Provide the (x, y) coordinate of the cell's center where the given text is located.  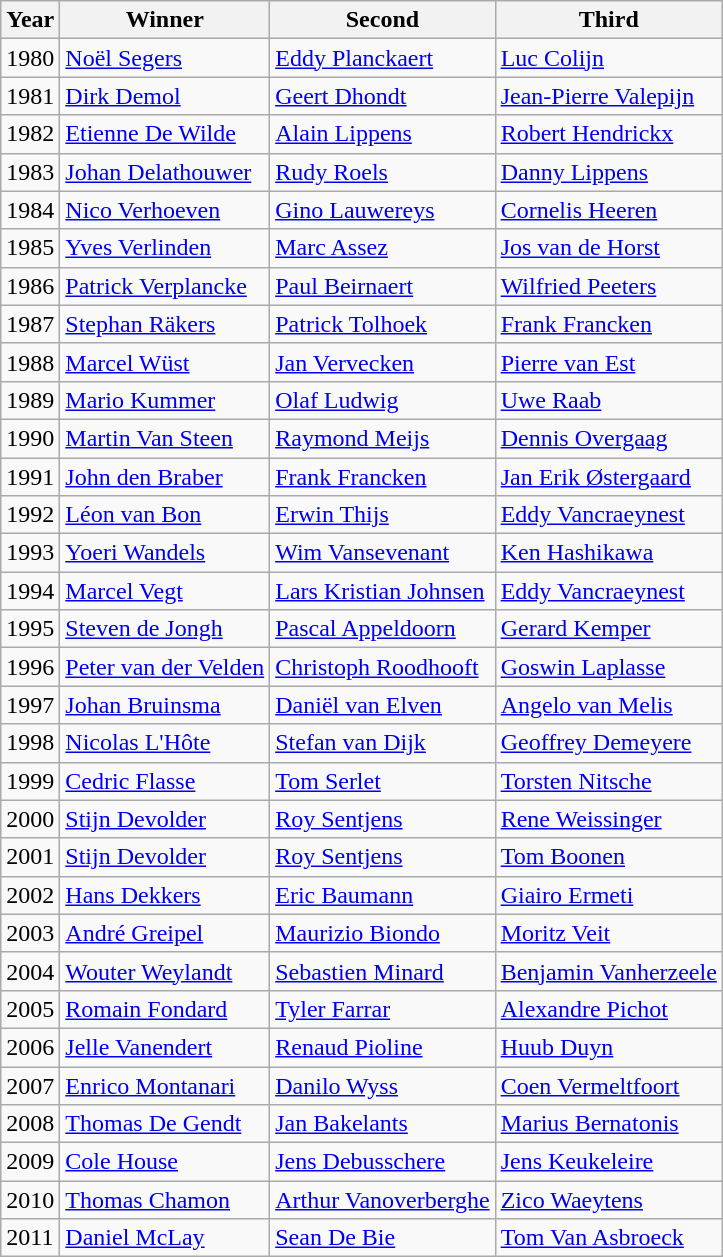
Tyler Farrar (382, 1009)
Stefan van Dijk (382, 743)
Hans Dekkers (165, 895)
1995 (30, 629)
Gerard Kemper (608, 629)
Third (608, 20)
André Greipel (165, 933)
Lars Kristian Johnsen (382, 591)
Pascal Appeldoorn (382, 629)
1981 (30, 96)
Jean-Pierre Valepijn (608, 96)
Thomas De Gendt (165, 1124)
1982 (30, 134)
Marcel Wüst (165, 362)
Steven de Jongh (165, 629)
1994 (30, 591)
Geoffrey Demeyere (608, 743)
1991 (30, 477)
Etienne De Wilde (165, 134)
Daniel McLay (165, 1238)
Romain Fondard (165, 1009)
1986 (30, 286)
Tom Serlet (382, 781)
1993 (30, 553)
Thomas Chamon (165, 1200)
Noël Segers (165, 58)
Daniël van Elven (382, 705)
1980 (30, 58)
Rudy Roels (382, 172)
Nico Verhoeven (165, 210)
Paul Beirnaert (382, 286)
2003 (30, 933)
Second (382, 20)
Martin Van Steen (165, 438)
1992 (30, 515)
Winner (165, 20)
Renaud Pioline (382, 1047)
Léon van Bon (165, 515)
Danny Lippens (608, 172)
Danilo Wyss (382, 1085)
Mario Kummer (165, 400)
1985 (30, 248)
1990 (30, 438)
1999 (30, 781)
Cedric Flasse (165, 781)
Maurizio Biondo (382, 933)
Jan Vervecken (382, 362)
Sean De Bie (382, 1238)
1984 (30, 210)
Jens Debusschere (382, 1162)
Year (30, 20)
2010 (30, 1200)
Dennis Overgaag (608, 438)
Luc Colijn (608, 58)
Angelo van Melis (608, 705)
Jan Bakelants (382, 1124)
Marc Assez (382, 248)
Patrick Verplancke (165, 286)
2005 (30, 1009)
Peter van der Velden (165, 667)
Jens Keukeleire (608, 1162)
Robert Hendrickx (608, 134)
Geert Dhondt (382, 96)
1983 (30, 172)
2007 (30, 1085)
Rene Weissinger (608, 819)
1997 (30, 705)
Arthur Vanoverberghe (382, 1200)
2002 (30, 895)
Johan Delathouwer (165, 172)
Benjamin Vanherzeele (608, 971)
Johan Bruinsma (165, 705)
Zico Waeytens (608, 1200)
Jan Erik Østergaard (608, 477)
Eric Baumann (382, 895)
Stephan Räkers (165, 324)
2006 (30, 1047)
Alexandre Pichot (608, 1009)
Wouter Weylandt (165, 971)
Tom Van Asbroeck (608, 1238)
1998 (30, 743)
Raymond Meijs (382, 438)
Jos van de Horst (608, 248)
Marius Bernatonis (608, 1124)
Cornelis Heeren (608, 210)
Eddy Planckaert (382, 58)
Erwin Thijs (382, 515)
Enrico Montanari (165, 1085)
1987 (30, 324)
2009 (30, 1162)
2008 (30, 1124)
2000 (30, 819)
1988 (30, 362)
Goswin Laplasse (608, 667)
Pierre van Est (608, 362)
Torsten Nitsche (608, 781)
Marcel Vegt (165, 591)
Sebastien Minard (382, 971)
Uwe Raab (608, 400)
Gino Lauwereys (382, 210)
2004 (30, 971)
Ken Hashikawa (608, 553)
Christoph Roodhooft (382, 667)
Tom Boonen (608, 857)
Nicolas L'Hôte (165, 743)
Dirk Demol (165, 96)
Jelle Vanendert (165, 1047)
2001 (30, 857)
1989 (30, 400)
Giairo Ermeti (608, 895)
Olaf Ludwig (382, 400)
Yves Verlinden (165, 248)
Cole House (165, 1162)
Moritz Veit (608, 933)
Patrick Tolhoek (382, 324)
Coen Vermeltfoort (608, 1085)
Wim Vansevenant (382, 553)
John den Braber (165, 477)
Wilfried Peeters (608, 286)
Alain Lippens (382, 134)
1996 (30, 667)
Huub Duyn (608, 1047)
2011 (30, 1238)
Yoeri Wandels (165, 553)
